Capture the cell that displays the provided text and extract its (X, Y) central coordinate. 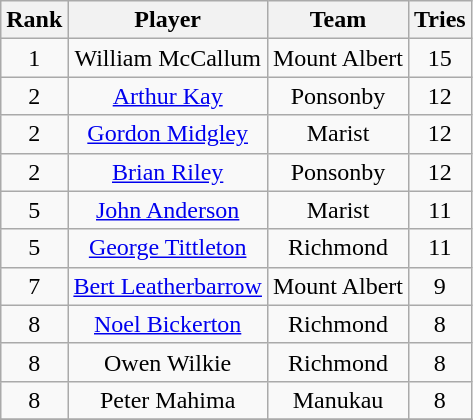
John Anderson (168, 210)
Noel Bickerton (168, 324)
Player (168, 20)
Rank (34, 20)
George Tittleton (168, 248)
Owen Wilkie (168, 362)
15 (440, 58)
Tries (440, 20)
Gordon Midgley (168, 134)
Arthur Kay (168, 96)
Manukau (338, 400)
Peter Mahima (168, 400)
1 (34, 58)
7 (34, 286)
Bert Leatherbarrow (168, 286)
Team (338, 20)
9 (440, 286)
William McCallum (168, 58)
Brian Riley (168, 172)
